For the text-containing cell, return its midpoint in [x, y] coordinate format. 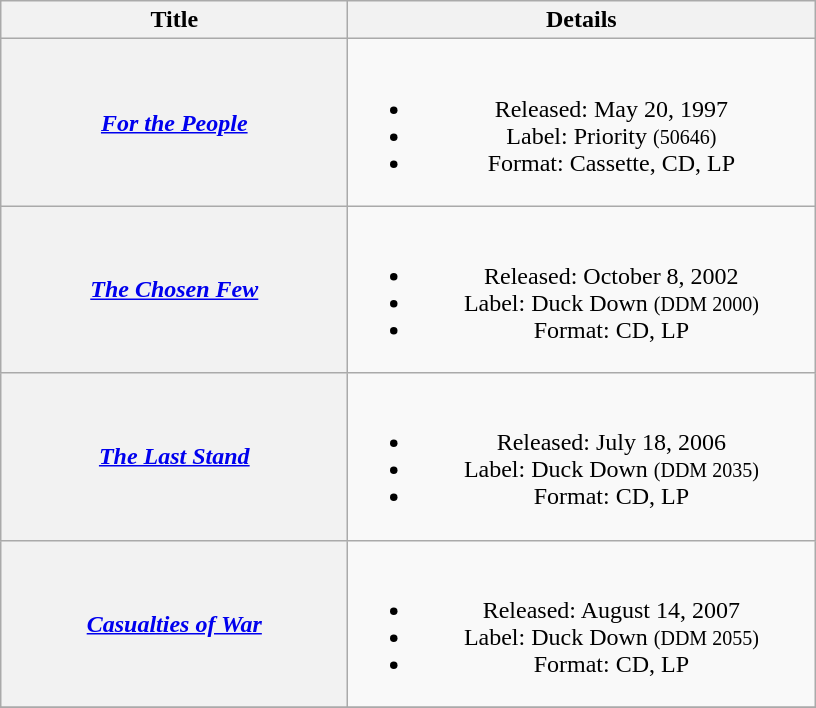
Released: May 20, 1997Label: Priority (50646)Format: Cassette, CD, LP [582, 122]
Details [582, 20]
Casualties of War [174, 624]
Released: October 8, 2002Label: Duck Down (DDM 2000)Format: CD, LP [582, 290]
For the People [174, 122]
Released: August 14, 2007Label: Duck Down (DDM 2055)Format: CD, LP [582, 624]
Released: July 18, 2006Label: Duck Down (DDM 2035)Format: CD, LP [582, 456]
The Last Stand [174, 456]
Title [174, 20]
The Chosen Few [174, 290]
